Provide the (X, Y) coordinate of the cell's center where the given text is located.  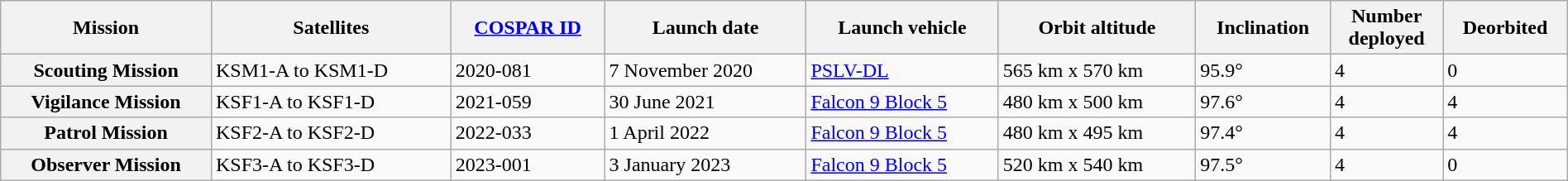
97.4° (1264, 133)
PSLV-DL (902, 70)
480 km x 500 km (1097, 102)
Observer Mission (106, 164)
1 April 2022 (705, 133)
97.6° (1264, 102)
30 June 2021 (705, 102)
Mission (106, 28)
95.9° (1264, 70)
3 January 2023 (705, 164)
Orbit altitude (1097, 28)
2021-059 (528, 102)
2020-081 (528, 70)
KSF2-A to KSF2-D (331, 133)
Scouting Mission (106, 70)
Deorbited (1505, 28)
565 km x 570 km (1097, 70)
Satellites (331, 28)
KSF3-A to KSF3-D (331, 164)
2022-033 (528, 133)
Numberdeployed (1386, 28)
COSPAR ID (528, 28)
97.5° (1264, 164)
KSF1-A to KSF1-D (331, 102)
Inclination (1264, 28)
Patrol Mission (106, 133)
Launch vehicle (902, 28)
KSM1-A to KSM1-D (331, 70)
7 November 2020 (705, 70)
Vigilance Mission (106, 102)
Launch date (705, 28)
480 km x 495 km (1097, 133)
520 km x 540 km (1097, 164)
2023-001 (528, 164)
